Detect which cell encompasses the target text, then output its (x, y) center coordinate. 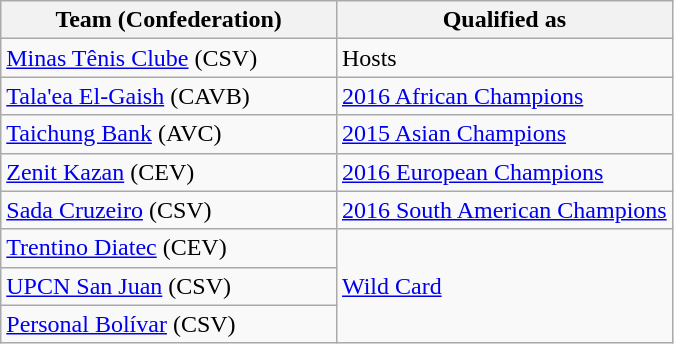
Personal Bolívar (CSV) (169, 324)
2016 African Champions (504, 96)
Trentino Diatec (CEV) (169, 248)
Tala'ea El-Gaish (CAVB) (169, 96)
Team (Confederation) (169, 20)
2016 South American Champions (504, 210)
UPCN San Juan (CSV) (169, 286)
2016 European Champions (504, 172)
Wild Card (504, 286)
Zenit Kazan (CEV) (169, 172)
2015 Asian Champions (504, 134)
Minas Tênis Clube (CSV) (169, 58)
Qualified as (504, 20)
Hosts (504, 58)
Sada Cruzeiro (CSV) (169, 210)
Taichung Bank (AVC) (169, 134)
